Capture the cell that displays the provided text and extract its (X, Y) central coordinate. 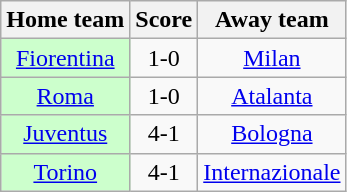
Home team (66, 20)
Bologna (272, 134)
Fiorentina (66, 58)
Torino (66, 172)
Away team (272, 20)
Score (164, 20)
Milan (272, 58)
Atalanta (272, 96)
Internazionale (272, 172)
Roma (66, 96)
Juventus (66, 134)
